Detect which cell encompasses the target text, then output its [x, y] center coordinate. 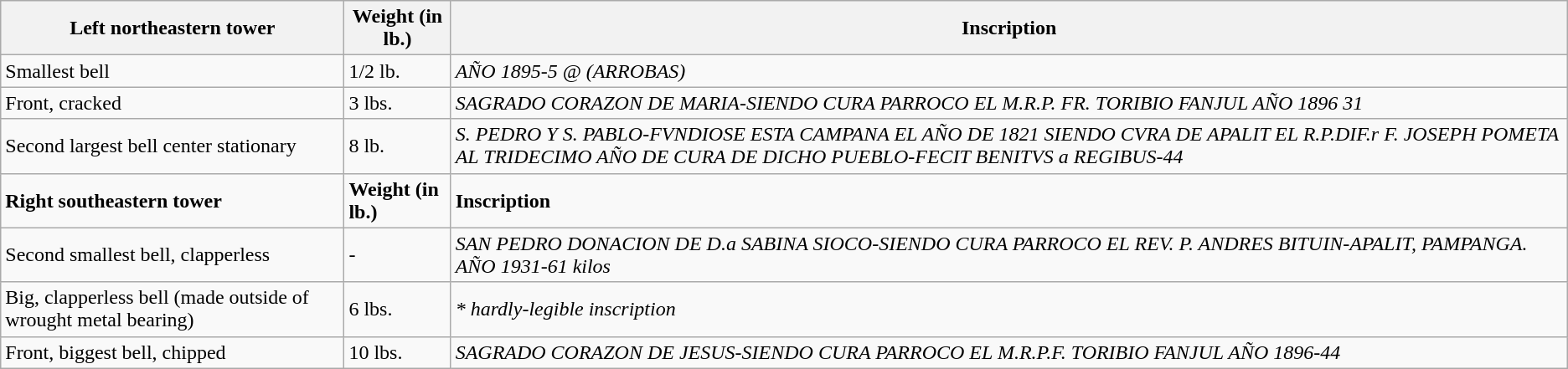
Front, cracked [173, 103]
SAN PEDRO DONACION DE D.a SABINA SIOCO-SIENDO CURA PARROCO EL REV. P. ANDRES BITUIN-APALIT, PAMPANGA. AÑO 1931-61 kilos [1008, 254]
6 lbs. [397, 310]
3 lbs. [397, 103]
Second largest bell center stationary [173, 146]
Second smallest bell, clapperless [173, 254]
SAGRADO CORAZON DE JESUS-SIENDO CURA PARROCO EL M.R.P.F. TORIBIO FANJUL AÑO 1896-44 [1008, 352]
Right southeastern tower [173, 201]
Big, clapperless bell (made outside of wrought metal bearing) [173, 310]
8 lb. [397, 146]
Left northeastern tower [173, 28]
Front, biggest bell, chipped [173, 352]
AÑO 1895-5 @ (ARROBAS) [1008, 71]
SAGRADO CORAZON DE MARIA-SIENDO CURA PARROCO EL M.R.P. FR. TORIBIO FANJUL AÑO 1896 31 [1008, 103]
* hardly-legible inscription [1008, 310]
1/2 lb. [397, 71]
10 lbs. [397, 352]
Smallest bell [173, 71]
- [397, 254]
